Extract the [x, y] coordinate from the center of the cell holding the provided text.  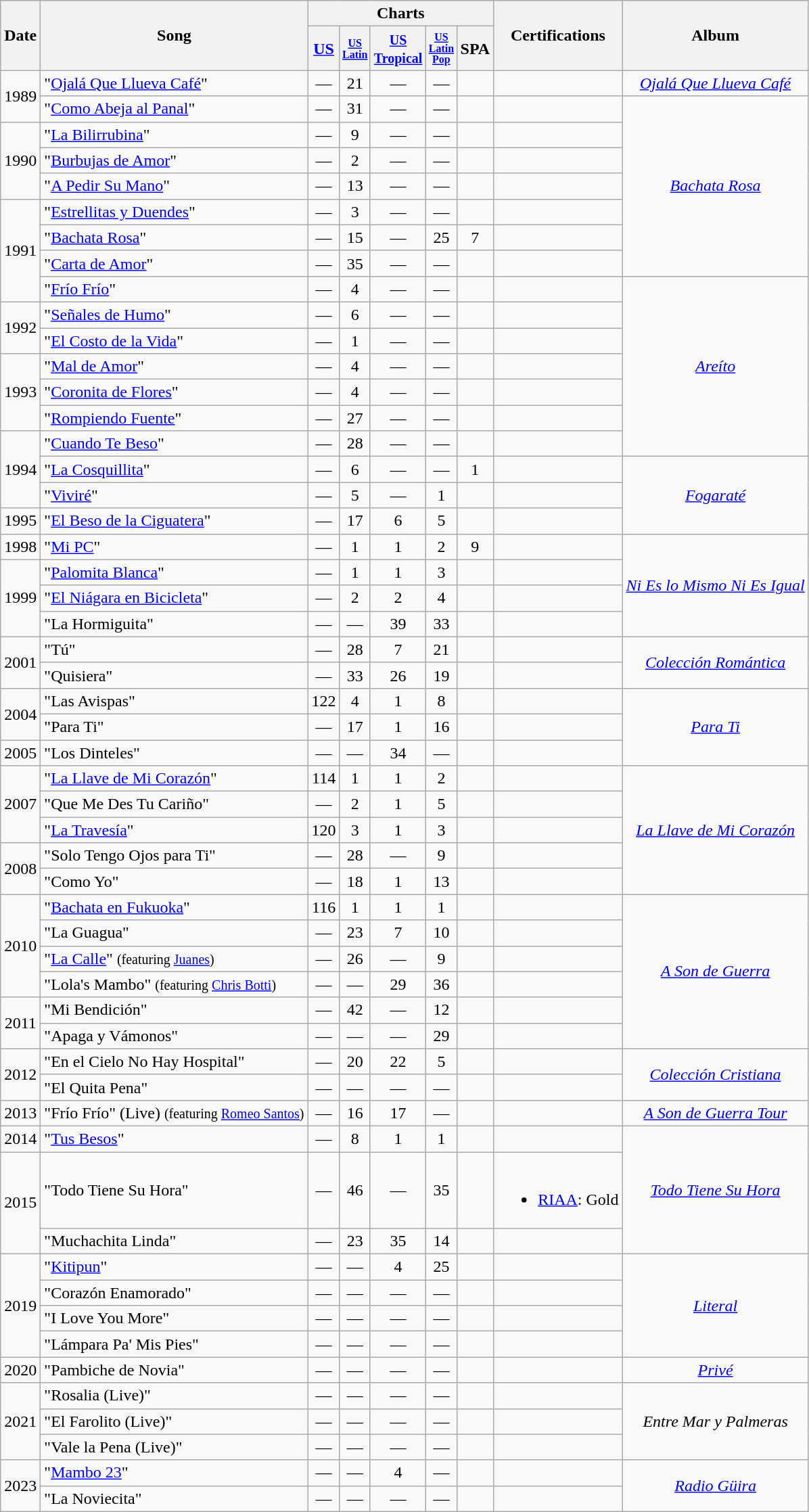
Album [716, 35]
116 [323, 907]
"Lola's Mambo" (featuring Chris Botti) [175, 984]
"Rosalia (Live)" [175, 1396]
15 [354, 237]
Colección Cristiana [716, 1074]
18 [354, 881]
"La Cosquillita" [175, 469]
"Corazón Enamorado" [175, 1293]
"Kitipun" [175, 1267]
"Los Dinteles" [175, 753]
120 [323, 830]
2014 [20, 1139]
39 [398, 624]
"Carta de Amor" [175, 263]
Fogaraté [716, 495]
46 [354, 1189]
36 [441, 984]
2023 [20, 1486]
20 [354, 1061]
1993 [20, 392]
1991 [20, 250]
A Son de Guerra [716, 971]
Colección Romántica [716, 662]
22 [398, 1061]
"La Noviecita" [175, 1498]
"Lámpara Pa' Mis Pies" [175, 1344]
Ojalá Que Llueva Café [716, 83]
"El Beso de la Ciguatera" [175, 521]
"Las Avispas" [175, 701]
2001 [20, 662]
Literal [716, 1306]
2007 [20, 804]
Bachata Rosa [716, 186]
"Vale la Pena (Live)" [175, 1447]
"Viviré" [175, 495]
"Mi PC" [175, 547]
"Cuando Te Beso" [175, 444]
Song [175, 35]
"Tú" [175, 649]
2015 [20, 1203]
31 [354, 109]
"Mambo 23" [175, 1473]
Radio Güira [716, 1486]
1989 [20, 96]
2008 [20, 869]
1990 [20, 160]
10 [441, 933]
"Burbujas de Amor" [175, 160]
2004 [20, 714]
Certifications [558, 35]
2019 [20, 1306]
14 [441, 1241]
1998 [20, 547]
122 [323, 701]
2010 [20, 946]
"Señales de Humo" [175, 315]
"A Pedir Su Mano" [175, 186]
"Como Yo" [175, 881]
Charts [400, 14]
19 [441, 675]
Areíto [716, 366]
2020 [20, 1370]
"Mi Bendición" [175, 1010]
RIAA: Gold [558, 1189]
1999 [20, 598]
34 [398, 753]
27 [354, 418]
"Quisiera" [175, 675]
2021 [20, 1421]
12 [441, 1010]
"Frío Frío" [175, 289]
Date [20, 35]
"Rompiendo Fuente" [175, 418]
La Llave de Mi Corazón [716, 830]
"Coronita de Flores" [175, 392]
"Bachata en Fukuoka" [175, 907]
"Para Ti" [175, 727]
"La Hormiguita" [175, 624]
Privé [716, 1370]
2011 [20, 1023]
42 [354, 1010]
Entre Mar y Palmeras [716, 1421]
1992 [20, 327]
"En el Cielo No Hay Hospital" [175, 1061]
US [323, 49]
A Son de Guerra Tour [716, 1113]
1995 [20, 521]
"Apaga y Vámonos" [175, 1036]
USLatin [354, 49]
"El Costo de la Vida" [175, 340]
Para Ti [716, 727]
"La Guagua" [175, 933]
114 [323, 779]
"Estrellitas y Duendes" [175, 212]
"Solo Tengo Ojos para Ti" [175, 856]
"Mal de Amor" [175, 367]
1994 [20, 469]
USLatin Pop [441, 49]
USTropical [398, 49]
"Que Me Des Tu Cariño" [175, 804]
2012 [20, 1074]
Todo Tiene Su Hora [716, 1189]
"Ojalá Que Llueva Café" [175, 83]
"La Calle" (featuring Juanes) [175, 959]
"Bachata Rosa" [175, 237]
"Pambiche de Novia" [175, 1370]
"Muchachita Linda" [175, 1241]
"Como Abeja al Panal" [175, 109]
Ni Es lo Mismo Ni Es Igual [716, 585]
"Frío Frío" (Live) (featuring Romeo Santos) [175, 1113]
"Palomita Blanca" [175, 572]
"I Love You More" [175, 1319]
SPA [475, 49]
"Todo Tiene Su Hora" [175, 1189]
"La Bilirrubina" [175, 135]
"La Travesía" [175, 830]
"Tus Besos" [175, 1139]
2005 [20, 753]
"El Farolito (Live)" [175, 1421]
"El Niágara en Bicicleta" [175, 598]
"La Llave de Mi Corazón" [175, 779]
2013 [20, 1113]
"El Quita Pena" [175, 1087]
